Locate the cell with the specified text and output its (X, Y) center coordinate. 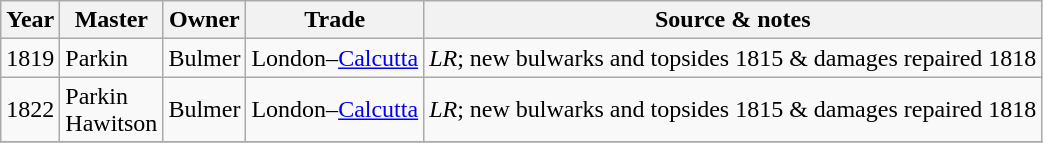
Source & notes (733, 20)
ParkinHawitson (112, 110)
Master (112, 20)
1822 (30, 110)
Parkin (112, 58)
Year (30, 20)
Owner (204, 20)
1819 (30, 58)
Trade (335, 20)
